Detect which cell encompasses the target text, then output its (x, y) center coordinate. 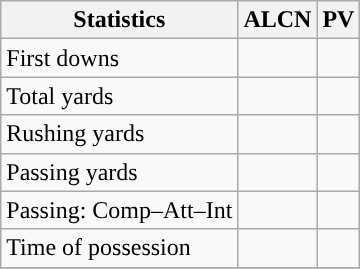
PV (338, 20)
Passing yards (120, 172)
Time of possession (120, 248)
Passing: Comp–Att–Int (120, 210)
First downs (120, 58)
Statistics (120, 20)
Total yards (120, 96)
ALCN (278, 20)
Rushing yards (120, 134)
